Return the (x, y) coordinate for the center point of the cell that contains the specified text.  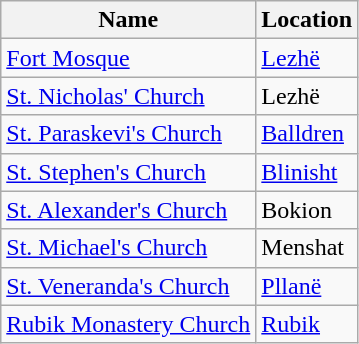
St. Veneranda's Church (128, 286)
Rubik Monastery Church (128, 324)
Blinisht (307, 172)
St. Paraskevi's Church (128, 134)
Menshat (307, 248)
Location (307, 20)
St. Michael's Church (128, 248)
Fort Mosque (128, 58)
Balldren (307, 134)
Bokion (307, 210)
St. Stephen's Church (128, 172)
Name (128, 20)
Pllanë (307, 286)
St. Nicholas' Church (128, 96)
Rubik (307, 324)
St. Alexander's Church (128, 210)
